Pinpoint the cell where the given text exists, returning its (x, y) midpoint coordinate. 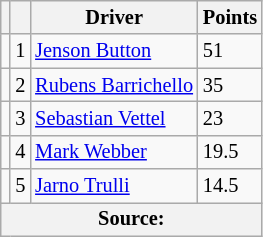
Sebastian Vettel (114, 118)
Driver (114, 17)
51 (230, 51)
Rubens Barrichello (114, 85)
3 (20, 118)
Source: (132, 219)
2 (20, 85)
1 (20, 51)
Jarno Trulli (114, 186)
14.5 (230, 186)
5 (20, 186)
19.5 (230, 152)
Mark Webber (114, 152)
35 (230, 85)
4 (20, 152)
23 (230, 118)
Points (230, 17)
Jenson Button (114, 51)
